From the cell containing the given text, extract its center point as [x, y] coordinate. 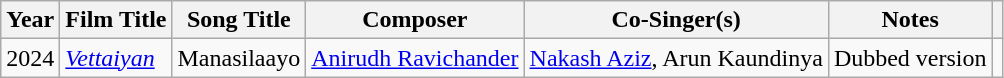
Year [30, 20]
Anirudh Ravichander [415, 58]
Nakash Aziz, Arun Kaundinya [676, 58]
Composer [415, 20]
Film Title [116, 20]
Manasilaayo [239, 58]
Vettaiyan [116, 58]
Notes [910, 20]
2024 [30, 58]
Song Title [239, 20]
Co-Singer(s) [676, 20]
Dubbed version [910, 58]
